Determine the [X, Y] coordinate at the center of the cell enclosing the given text.  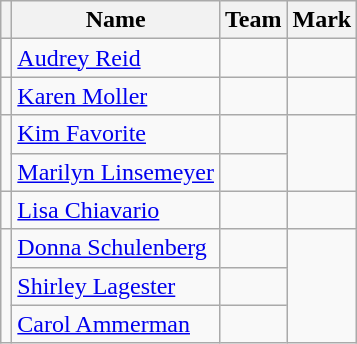
Lisa Chiavario [116, 210]
Kim Favorite [116, 134]
Shirley Lagester [116, 286]
Mark [322, 20]
Audrey Reid [116, 58]
Donna Schulenberg [116, 248]
Name [116, 20]
Marilyn Linsemeyer [116, 172]
Team [253, 20]
Carol Ammerman [116, 324]
Karen Moller [116, 96]
